For the text-containing cell, return its midpoint in (x, y) coordinate format. 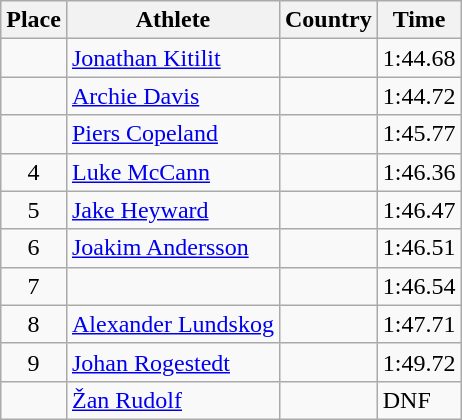
Johan Rogestedt (172, 362)
6 (34, 248)
Piers Copeland (172, 134)
Athlete (172, 20)
DNF (419, 400)
1:46.54 (419, 286)
Country (328, 20)
1:49.72 (419, 362)
Place (34, 20)
9 (34, 362)
1:47.71 (419, 324)
Alexander Lundskog (172, 324)
8 (34, 324)
7 (34, 286)
Time (419, 20)
5 (34, 210)
Joakim Andersson (172, 248)
Jonathan Kitilit (172, 58)
Žan Rudolf (172, 400)
1:46.36 (419, 172)
1:46.51 (419, 248)
1:46.47 (419, 210)
1:44.72 (419, 96)
Jake Heyward (172, 210)
Luke McCann (172, 172)
1:44.68 (419, 58)
Archie Davis (172, 96)
1:45.77 (419, 134)
4 (34, 172)
